Return (x, y) of the center of cell containing provided text 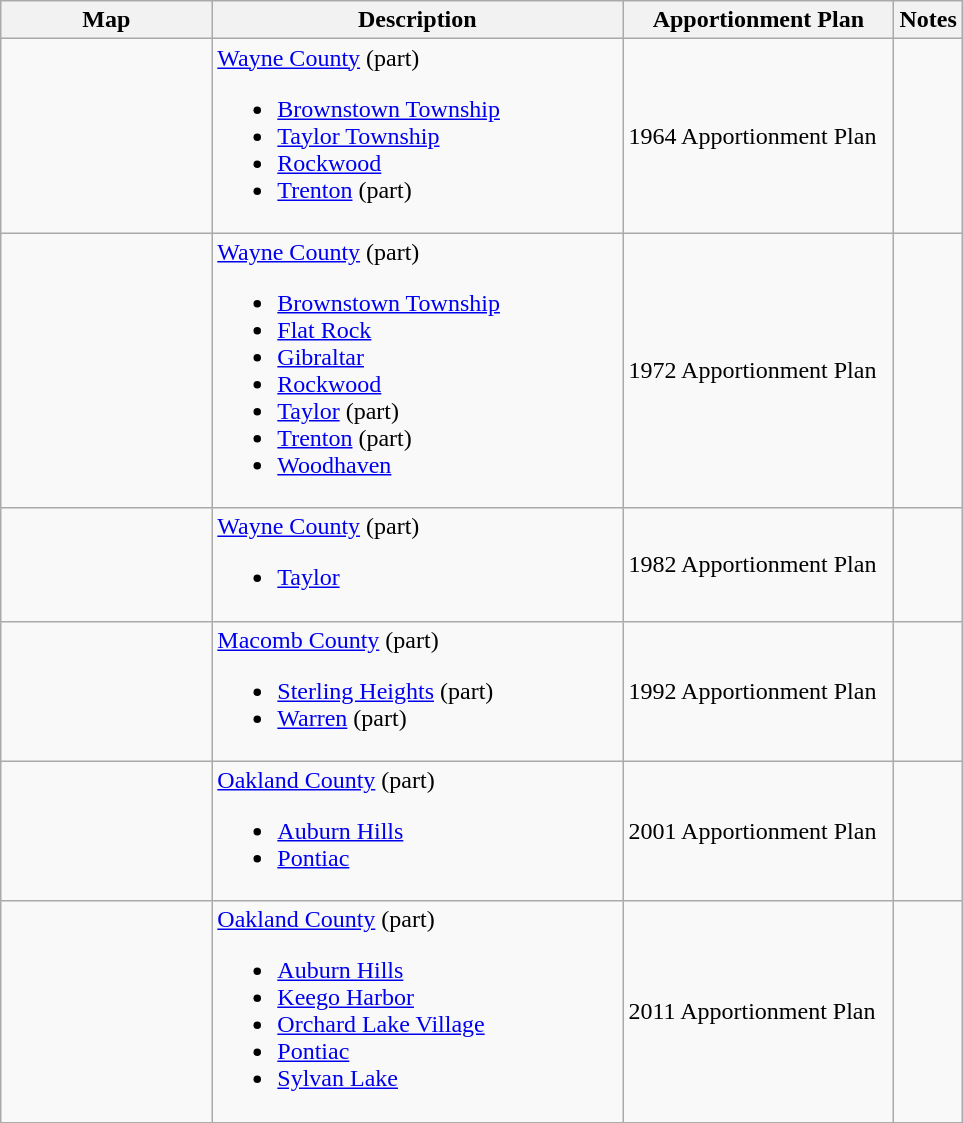
2001 Apportionment Plan (758, 831)
1992 Apportionment Plan (758, 691)
Oakland County (part)Auburn HillsKeego HarborOrchard Lake VillagePontiacSylvan Lake (418, 1012)
1964 Apportionment Plan (758, 136)
Wayne County (part)Brownstown TownshipFlat RockGibraltarRockwoodTaylor (part)Trenton (part)Woodhaven (418, 370)
Description (418, 20)
1982 Apportionment Plan (758, 564)
Apportionment Plan (758, 20)
Oakland County (part)Auburn HillsPontiac (418, 831)
Wayne County (part)Taylor (418, 564)
Map (106, 20)
1972 Apportionment Plan (758, 370)
Notes (928, 20)
Wayne County (part)Brownstown TownshipTaylor TownshipRockwoodTrenton (part) (418, 136)
2011 Apportionment Plan (758, 1012)
Macomb County (part)Sterling Heights (part)Warren (part) (418, 691)
